Extract the [X, Y] coordinate from the center of the cell holding the provided text.  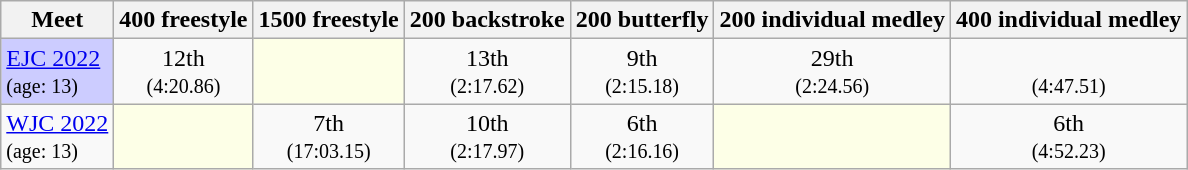
6th(2:16.16) [642, 136]
1500 freestyle [328, 20]
200 backstroke [487, 20]
10th(2:17.97) [487, 136]
12th(4:20.86) [184, 72]
400 freestyle [184, 20]
EJC 2022(age: 13) [58, 72]
13th(2:17.62) [487, 72]
6th(4:52.23) [1068, 136]
7th(17:03.15) [328, 136]
400 individual medley [1068, 20]
(4:47.51) [1068, 72]
29th(2:24.56) [832, 72]
WJC 2022(age: 13) [58, 136]
200 butterfly [642, 20]
200 individual medley [832, 20]
Meet [58, 20]
9th(2:15.18) [642, 72]
